Search for the cell housing the specified text and yield its (X, Y) center coordinate. 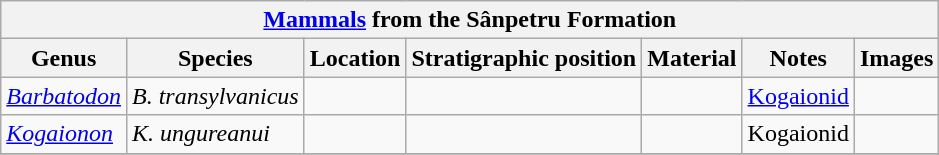
Kogaionon (64, 134)
Location (355, 58)
Barbatodon (64, 96)
Notes (798, 58)
Species (215, 58)
Mammals from the Sânpetru Formation (470, 20)
Images (896, 58)
B. transylvanicus (215, 96)
Material (692, 58)
Stratigraphic position (524, 58)
K. ungureanui (215, 134)
Genus (64, 58)
